Detect which cell encompasses the target text, then output its [x, y] center coordinate. 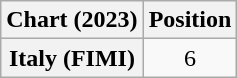
6 [190, 58]
Position [190, 20]
Italy (FIMI) [72, 58]
Chart (2023) [72, 20]
